Find where the given text appears and provide that cell's center as [X, Y] coordinate. 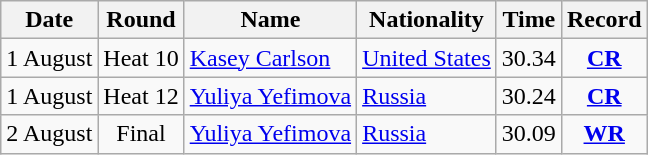
Nationality [427, 20]
Time [528, 20]
Kasey Carlson [270, 58]
Date [50, 20]
Final [141, 134]
30.24 [528, 96]
WR [604, 134]
30.34 [528, 58]
Name [270, 20]
2 August [50, 134]
Round [141, 20]
Heat 12 [141, 96]
United States [427, 58]
30.09 [528, 134]
Record [604, 20]
Heat 10 [141, 58]
